Return (X, Y) of the center of cell containing provided text 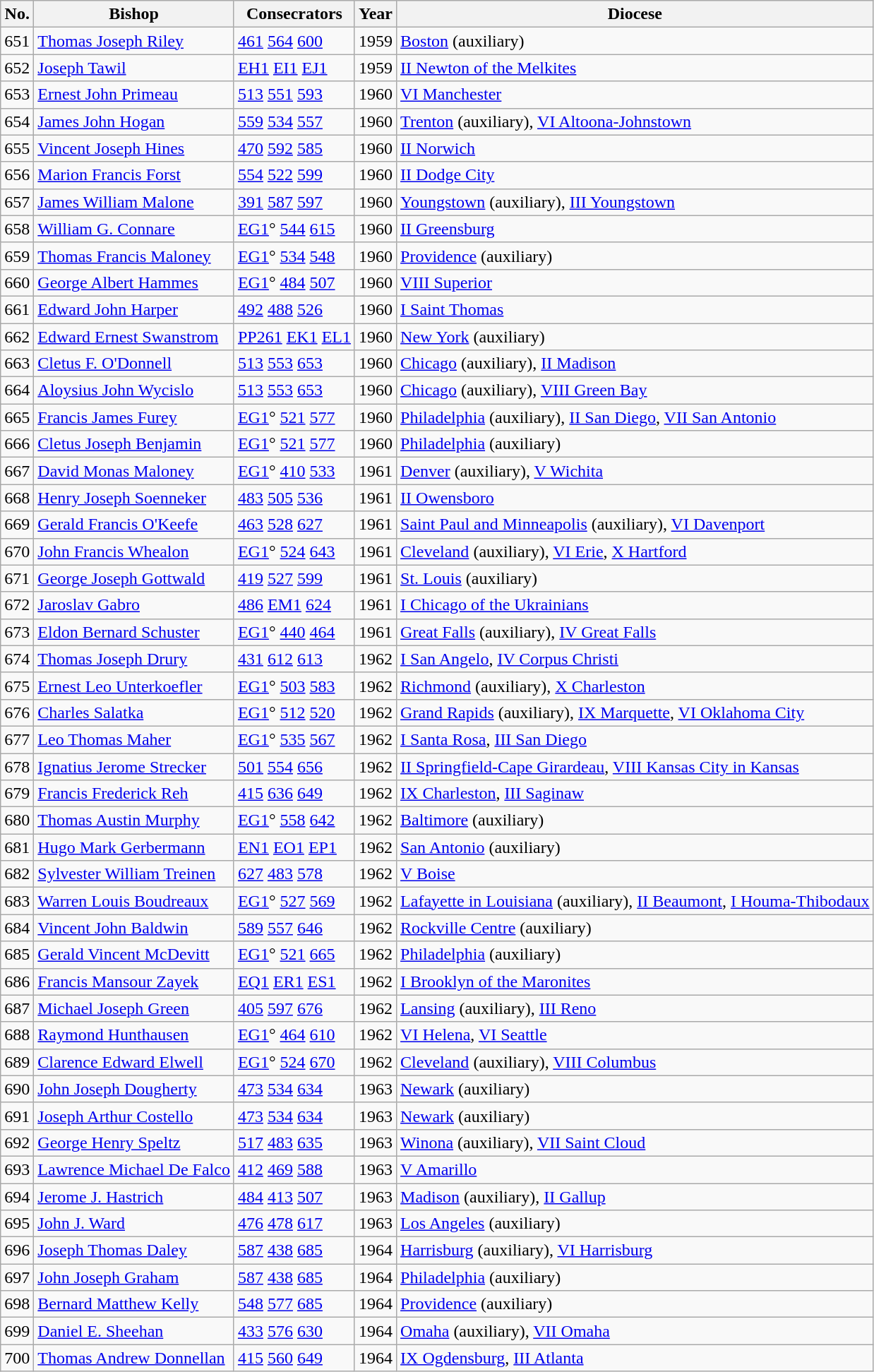
589 557 646 (294, 928)
700 (17, 1358)
Francis Frederick Reh (134, 794)
John Joseph Dougherty (134, 1089)
677 (17, 739)
I Santa Rosa, III San Diego (635, 739)
V Boise (635, 874)
David Monas Maloney (134, 471)
680 (17, 821)
EG1° 464 610 (294, 1035)
Ernest John Primeau (134, 95)
661 (17, 309)
PP261 EK1 EL1 (294, 337)
II Owensboro (635, 498)
651 (17, 41)
656 (17, 175)
698 (17, 1304)
EG1° 535 567 (294, 739)
Los Angeles (auxiliary) (635, 1224)
EG1° 527 569 (294, 901)
II Norwich (635, 148)
Warren Louis Boudreaux (134, 901)
673 (17, 632)
671 (17, 578)
Eldon Bernard Schuster (134, 632)
657 (17, 202)
Chicago (auxiliary), II Madison (635, 364)
476 478 617 (294, 1224)
Diocese (635, 14)
George Albert Hammes (134, 282)
II Springfield-Cape Girardeau, VIII Kansas City in Kansas (635, 766)
667 (17, 471)
EG1° 524 670 (294, 1062)
501 554 656 (294, 766)
Cletus F. O'Donnell (134, 364)
Clarence Edward Elwell (134, 1062)
681 (17, 847)
Great Falls (auxiliary), IV Great Falls (635, 632)
665 (17, 417)
Thomas Joseph Drury (134, 659)
IX Ogdensburg, III Atlanta (635, 1358)
Joseph Arthur Costello (134, 1116)
670 (17, 551)
492 488 526 (294, 309)
I Saint Thomas (635, 309)
EG1° 534 548 (294, 256)
EH1 EI1 EJ1 (294, 68)
559 534 557 (294, 121)
Francis Mansour Zayek (134, 982)
Lafayette in Louisiana (auxiliary), II Beaumont, I Houma-Thibodaux (635, 901)
668 (17, 498)
Richmond (auxiliary), X Charleston (635, 686)
689 (17, 1062)
688 (17, 1035)
674 (17, 659)
EN1 EO1 EP1 (294, 847)
463 528 627 (294, 525)
Daniel E. Sheehan (134, 1331)
666 (17, 444)
San Antonio (auxiliary) (635, 847)
696 (17, 1251)
Bernard Matthew Kelly (134, 1304)
EG1° 484 507 (294, 282)
461 564 600 (294, 41)
Vincent John Baldwin (134, 928)
James John Hogan (134, 121)
419 527 599 (294, 578)
Charles Salatka (134, 712)
VIII Superior (635, 282)
II Dodge City (635, 175)
548 577 685 (294, 1304)
484 413 507 (294, 1197)
Youngstown (auxiliary), III Youngstown (635, 202)
Henry Joseph Soenneker (134, 498)
517 483 635 (294, 1143)
IX Charleston, III Saginaw (635, 794)
Francis James Furey (134, 417)
Cleveland (auxiliary), VIII Columbus (635, 1062)
Cletus Joseph Benjamin (134, 444)
655 (17, 148)
Madison (auxiliary), II Gallup (635, 1197)
William G. Connare (134, 229)
II Newton of the Melkites (635, 68)
Joseph Tawil (134, 68)
Leo Thomas Maher (134, 739)
Harrisburg (auxiliary), VI Harrisburg (635, 1251)
513 551 593 (294, 95)
676 (17, 712)
Thomas Austin Murphy (134, 821)
Trenton (auxiliary), VI Altoona-Johnstown (635, 121)
Edward Ernest Swanstrom (134, 337)
431 612 613 (294, 659)
697 (17, 1277)
Omaha (auxiliary), VII Omaha (635, 1331)
Winona (auxiliary), VII Saint Cloud (635, 1143)
Thomas Andrew Donnellan (134, 1358)
Jaroslav Gabro (134, 605)
I San Angelo, IV Corpus Christi (635, 659)
412 469 588 (294, 1169)
486 EM1 624 (294, 605)
Chicago (auxiliary), VIII Green Bay (635, 390)
George Henry Speltz (134, 1143)
Hugo Mark Gerbermann (134, 847)
I Chicago of the Ukrainians (635, 605)
675 (17, 686)
Aloysius John Wycislo (134, 390)
EQ1 ER1 ES1 (294, 982)
II Greensburg (635, 229)
679 (17, 794)
V Amarillo (635, 1169)
658 (17, 229)
EG1° 524 643 (294, 551)
662 (17, 337)
685 (17, 955)
EG1° 521 665 (294, 955)
Edward John Harper (134, 309)
Sylvester William Treinen (134, 874)
Year (376, 14)
Philadelphia (auxiliary), II San Diego, VII San Antonio (635, 417)
654 (17, 121)
415 560 649 (294, 1358)
554 522 599 (294, 175)
653 (17, 95)
EG1° 503 583 (294, 686)
470 592 585 (294, 148)
Ernest Leo Unterkoefler (134, 686)
Grand Rapids (auxiliary), IX Marquette, VI Oklahoma City (635, 712)
Saint Paul and Minneapolis (auxiliary), VI Davenport (635, 525)
John Francis Whealon (134, 551)
652 (17, 68)
699 (17, 1331)
663 (17, 364)
664 (17, 390)
684 (17, 928)
Ignatius Jerome Strecker (134, 766)
Vincent Joseph Hines (134, 148)
692 (17, 1143)
Consecrators (294, 14)
Joseph Thomas Daley (134, 1251)
682 (17, 874)
Thomas Joseph Riley (134, 41)
VI Manchester (635, 95)
405 597 676 (294, 1008)
669 (17, 525)
VI Helena, VI Seattle (635, 1035)
EG1° 440 464 (294, 632)
Lansing (auxiliary), III Reno (635, 1008)
Gerald Francis O'Keefe (134, 525)
Lawrence Michael De Falco (134, 1169)
691 (17, 1116)
New York (auxiliary) (635, 337)
Cleveland (auxiliary), VI Erie, X Hartford (635, 551)
George Joseph Gottwald (134, 578)
St. Louis (auxiliary) (635, 578)
No. (17, 14)
694 (17, 1197)
Bishop (134, 14)
659 (17, 256)
John J. Ward (134, 1224)
686 (17, 982)
695 (17, 1224)
627 483 578 (294, 874)
483 505 536 (294, 498)
690 (17, 1089)
John Joseph Graham (134, 1277)
693 (17, 1169)
Raymond Hunthausen (134, 1035)
687 (17, 1008)
672 (17, 605)
415 636 649 (294, 794)
Jerome J. Hastrich (134, 1197)
EG1° 544 615 (294, 229)
Marion Francis Forst (134, 175)
391 587 597 (294, 202)
433 576 630 (294, 1331)
Boston (auxiliary) (635, 41)
Baltimore (auxiliary) (635, 821)
Rockville Centre (auxiliary) (635, 928)
I Brooklyn of the Maronites (635, 982)
Denver (auxiliary), V Wichita (635, 471)
683 (17, 901)
James William Malone (134, 202)
678 (17, 766)
EG1° 410 533 (294, 471)
660 (17, 282)
Thomas Francis Maloney (134, 256)
Gerald Vincent McDevitt (134, 955)
Michael Joseph Green (134, 1008)
EG1° 512 520 (294, 712)
EG1° 558 642 (294, 821)
